Find where the given text appears and provide that cell's center as [x, y] coordinate. 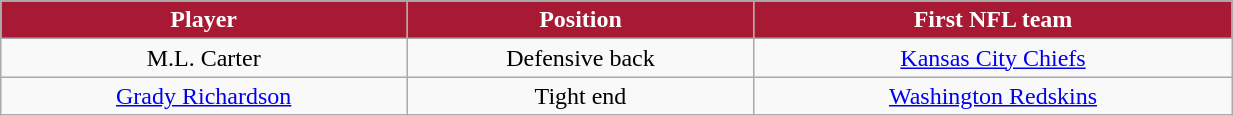
M.L. Carter [204, 58]
Position [581, 20]
First NFL team [992, 20]
Grady Richardson [204, 96]
Player [204, 20]
Washington Redskins [992, 96]
Tight end [581, 96]
Defensive back [581, 58]
Kansas City Chiefs [992, 58]
